Return (X, Y) of the center of cell containing provided text 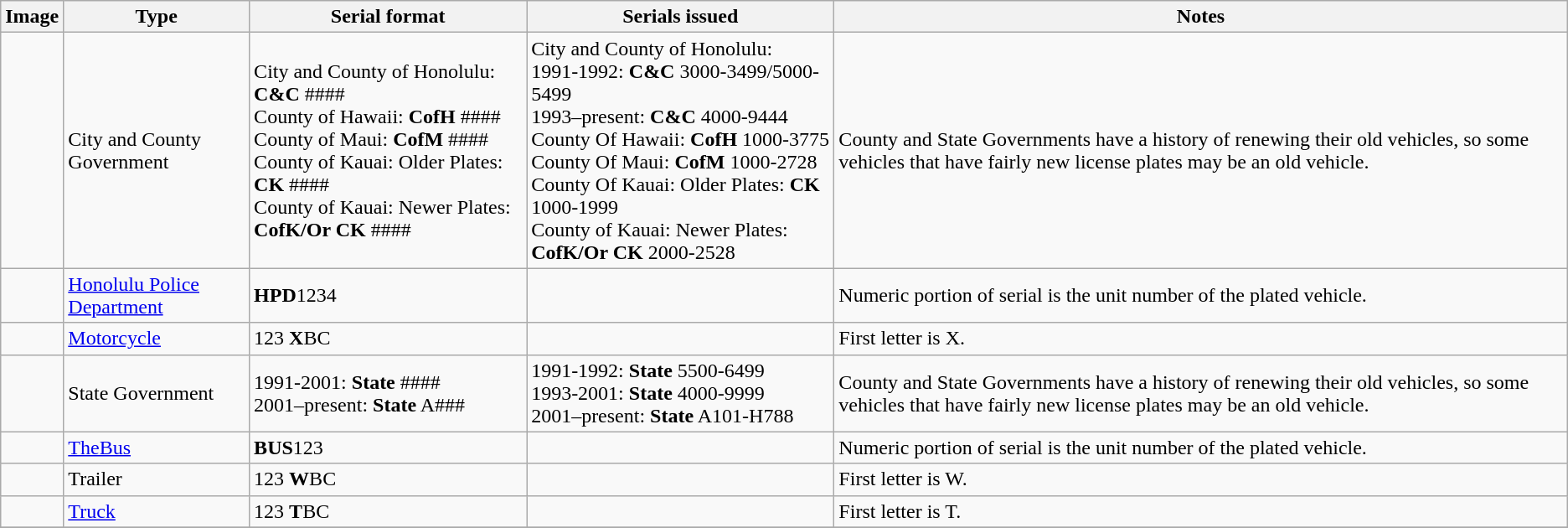
Type (157, 17)
First letter is W. (1201, 479)
1991-2001: State ####2001–present: State A### (389, 393)
123 WBC (389, 479)
Serials issued (680, 17)
First letter is X. (1201, 339)
Trailer (157, 479)
Image (32, 17)
State Government (157, 393)
Honolulu Police Department (157, 295)
City and County Government (157, 151)
Motorcycle (157, 339)
Notes (1201, 17)
Truck (157, 511)
TheBus (157, 448)
HPD1234 (389, 295)
1991-1992: State 5500-64991993-2001: State 4000-99992001–present: State A101-H788 (680, 393)
BUS123 (389, 448)
123 TBC (389, 511)
Serial format (389, 17)
First letter is T. (1201, 511)
123 XBC (389, 339)
